Identify which cell holds the provided text, then report its (X, Y) central coordinate. 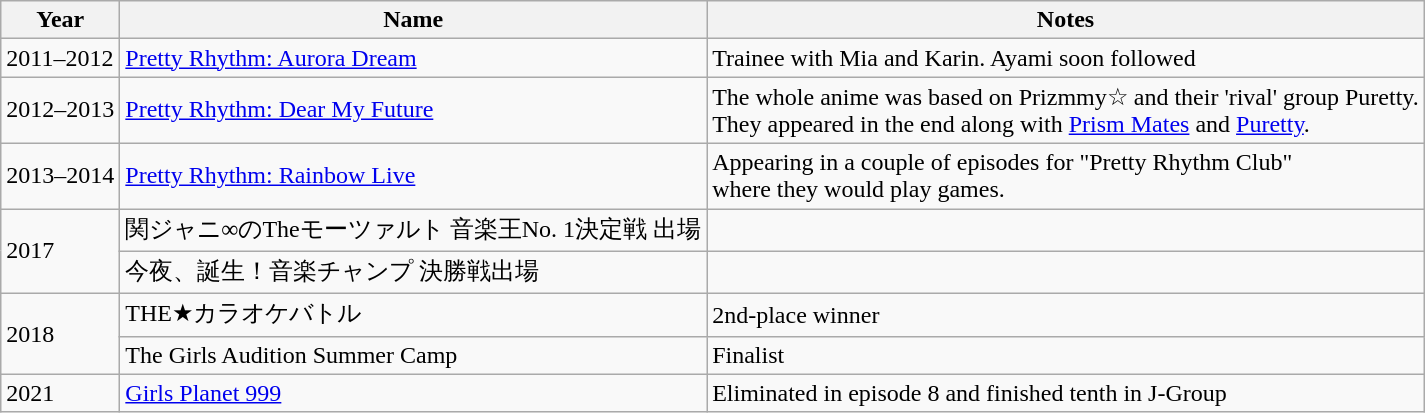
Eliminated in episode 8 and finished tenth in J-Group (1066, 393)
2021 (60, 393)
2018 (60, 334)
2012–2013 (60, 110)
Girls Planet 999 (414, 393)
Year (60, 20)
Notes (1066, 20)
THE★カラオケバトル (414, 316)
Pretty Rhythm: Rainbow Live (414, 176)
2nd-place winner (1066, 316)
2017 (60, 250)
Pretty Rhythm: Dear My Future (414, 110)
今夜、誕生！音楽チャンプ 決勝戦出場 (414, 272)
Name (414, 20)
Pretty Rhythm: Aurora Dream (414, 58)
Finalist (1066, 355)
The whole anime was based on Prizmmy☆ and their 'rival' group Puretty.They appeared in the end along with Prism Mates and Puretty. (1066, 110)
Appearing in a couple of episodes for "Pretty Rhythm Club"where they would play games. (1066, 176)
2013–2014 (60, 176)
関ジャニ∞のTheモーツァルト 音楽王No. 1決定戦 出場 (414, 230)
The Girls Audition Summer Camp (414, 355)
Trainee with Mia and Karin. Ayami soon followed (1066, 58)
2011–2012 (60, 58)
